Identify which cell holds the provided text, then report its (x, y) central coordinate. 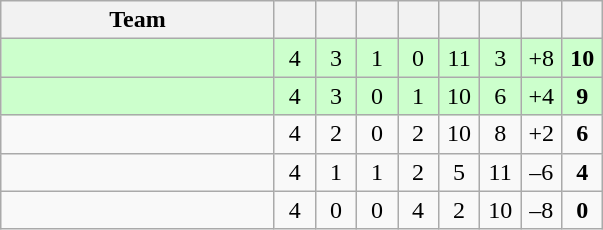
Team (138, 20)
+2 (542, 134)
9 (582, 96)
–8 (542, 210)
+4 (542, 96)
5 (460, 172)
+8 (542, 58)
–6 (542, 172)
8 (500, 134)
